For the text-containing cell, return its midpoint in [x, y] coordinate format. 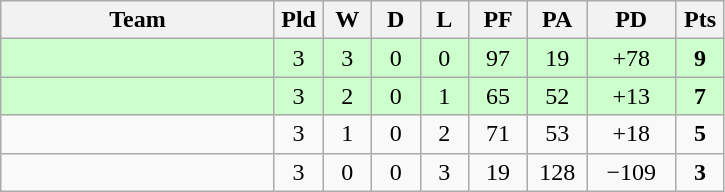
7 [700, 96]
PF [498, 20]
L [444, 20]
+13 [632, 96]
PD [632, 20]
−109 [632, 172]
Team [138, 20]
71 [498, 134]
W [348, 20]
97 [498, 58]
5 [700, 134]
+18 [632, 134]
+78 [632, 58]
D [396, 20]
65 [498, 96]
52 [558, 96]
Pld [298, 20]
PA [558, 20]
128 [558, 172]
53 [558, 134]
Pts [700, 20]
9 [700, 58]
